Provide the [x, y] coordinate of the cell's center where the given text is located.  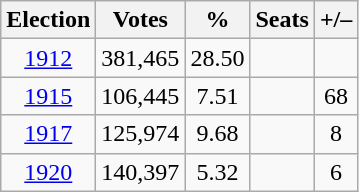
106,445 [140, 96]
1917 [48, 134]
68 [336, 96]
140,397 [140, 172]
1920 [48, 172]
7.51 [218, 96]
Votes [140, 20]
6 [336, 172]
1912 [48, 58]
% [218, 20]
1915 [48, 96]
9.68 [218, 134]
125,974 [140, 134]
Election [48, 20]
28.50 [218, 58]
+/– [336, 20]
381,465 [140, 58]
Seats [282, 20]
8 [336, 134]
5.32 [218, 172]
